Search for the cell housing the specified text and yield its (x, y) center coordinate. 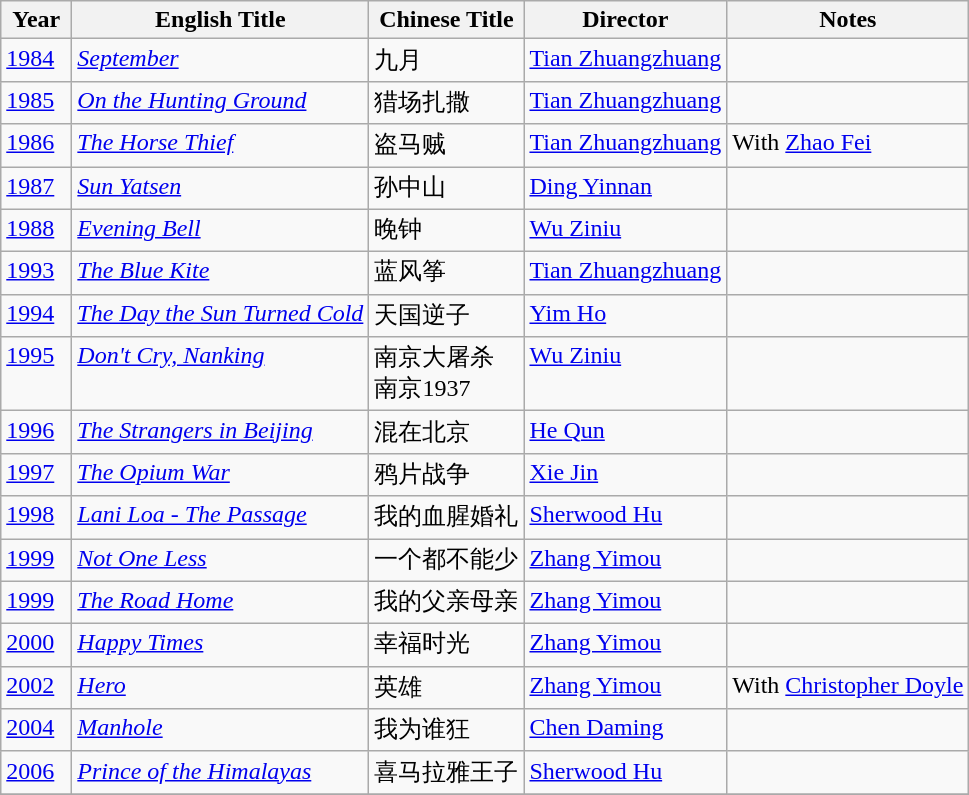
On the Hunting Ground (220, 102)
1986 (36, 146)
2004 (36, 730)
1988 (36, 230)
The Horse Thief (220, 146)
我为谁狂 (446, 730)
Notes (848, 20)
英雄 (446, 688)
天国逆子 (446, 316)
Xie Jin (626, 474)
我的父亲母亲 (446, 602)
我的血腥婚礼 (446, 518)
九月 (446, 60)
With Zhao Fei (848, 146)
1994 (36, 316)
1985 (36, 102)
Year (36, 20)
猎场扎撒 (446, 102)
幸福时光 (446, 646)
September (220, 60)
1987 (36, 188)
Prince of the Himalayas (220, 772)
晚钟 (446, 230)
The Road Home (220, 602)
Lani Loa - The Passage (220, 518)
The Opium War (220, 474)
喜马拉雅王子 (446, 772)
Yim Ho (626, 316)
He Qun (626, 432)
1993 (36, 274)
1984 (36, 60)
Chen Daming (626, 730)
1997 (36, 474)
孙中山 (446, 188)
Evening Bell (220, 230)
南京大屠杀南京1937 (446, 374)
The Blue Kite (220, 274)
1998 (36, 518)
Sun Yatsen (220, 188)
With Christopher Doyle (848, 688)
混在北京 (446, 432)
Not One Less (220, 560)
The Strangers in Beijing (220, 432)
Don't Cry, Nanking (220, 374)
盗马贼 (446, 146)
Manhole (220, 730)
1996 (36, 432)
鸦片战争 (446, 474)
Director (626, 20)
Happy Times (220, 646)
蓝风筝 (446, 274)
2006 (36, 772)
English Title (220, 20)
Chinese Title (446, 20)
2002 (36, 688)
一个都不能少 (446, 560)
Ding Yinnan (626, 188)
The Day the Sun Turned Cold (220, 316)
Hero (220, 688)
1995 (36, 374)
2000 (36, 646)
